Pinpoint the cell where the given text exists, returning its [x, y] midpoint coordinate. 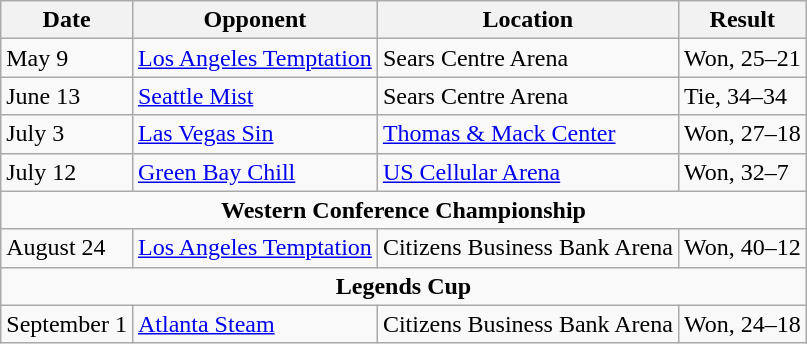
Date [67, 20]
Seattle Mist [254, 96]
Thomas & Mack Center [528, 134]
June 13 [67, 96]
Legends Cup [404, 286]
Green Bay Chill [254, 172]
Atlanta Steam [254, 324]
September 1 [67, 324]
July 3 [67, 134]
US Cellular Arena [528, 172]
Opponent [254, 20]
Las Vegas Sin [254, 134]
Won, 40–12 [742, 248]
May 9 [67, 58]
Western Conference Championship [404, 210]
Won, 27–18 [742, 134]
Result [742, 20]
Won, 25–21 [742, 58]
Location [528, 20]
Won, 24–18 [742, 324]
August 24 [67, 248]
Tie, 34–34 [742, 96]
Won, 32–7 [742, 172]
July 12 [67, 172]
